From the cell containing the given text, extract its center point as (x, y) coordinate. 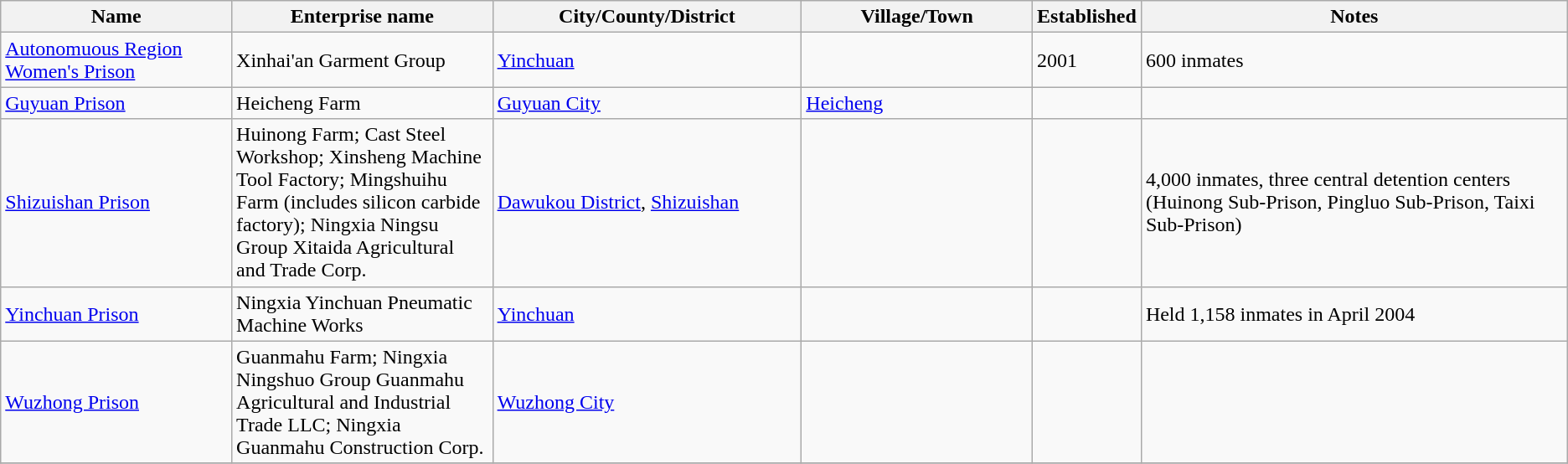
Wuzhong Prison (116, 402)
Autonomuous Region Women's Prison (116, 60)
Enterprise name (363, 17)
Notes (1354, 17)
Heicheng (917, 103)
Held 1,158 inmates in April 2004 (1354, 313)
Established (1087, 17)
2001 (1087, 60)
Guanmahu Farm; Ningxia Ningshuo Group Guanmahu Agricultural and Industrial Trade LLC; Ningxia Guanmahu Construction Corp. (363, 402)
Ningxia Yinchuan Pneumatic Machine Works (363, 313)
Heicheng Farm (363, 103)
Guyuan City (647, 103)
600 inmates (1354, 60)
Yinchuan Prison (116, 313)
4,000 inmates, three central detention centers (Huinong Sub-Prison, Pingluo Sub-Prison, Taixi Sub-Prison) (1354, 203)
Guyuan Prison (116, 103)
Xinhai'an Garment Group (363, 60)
Dawukou District, Shizuishan (647, 203)
Name (116, 17)
Village/Town (917, 17)
Wuzhong City (647, 402)
Shizuishan Prison (116, 203)
City/County/District (647, 17)
